Find where the given text appears and provide that cell's center as [x, y] coordinate. 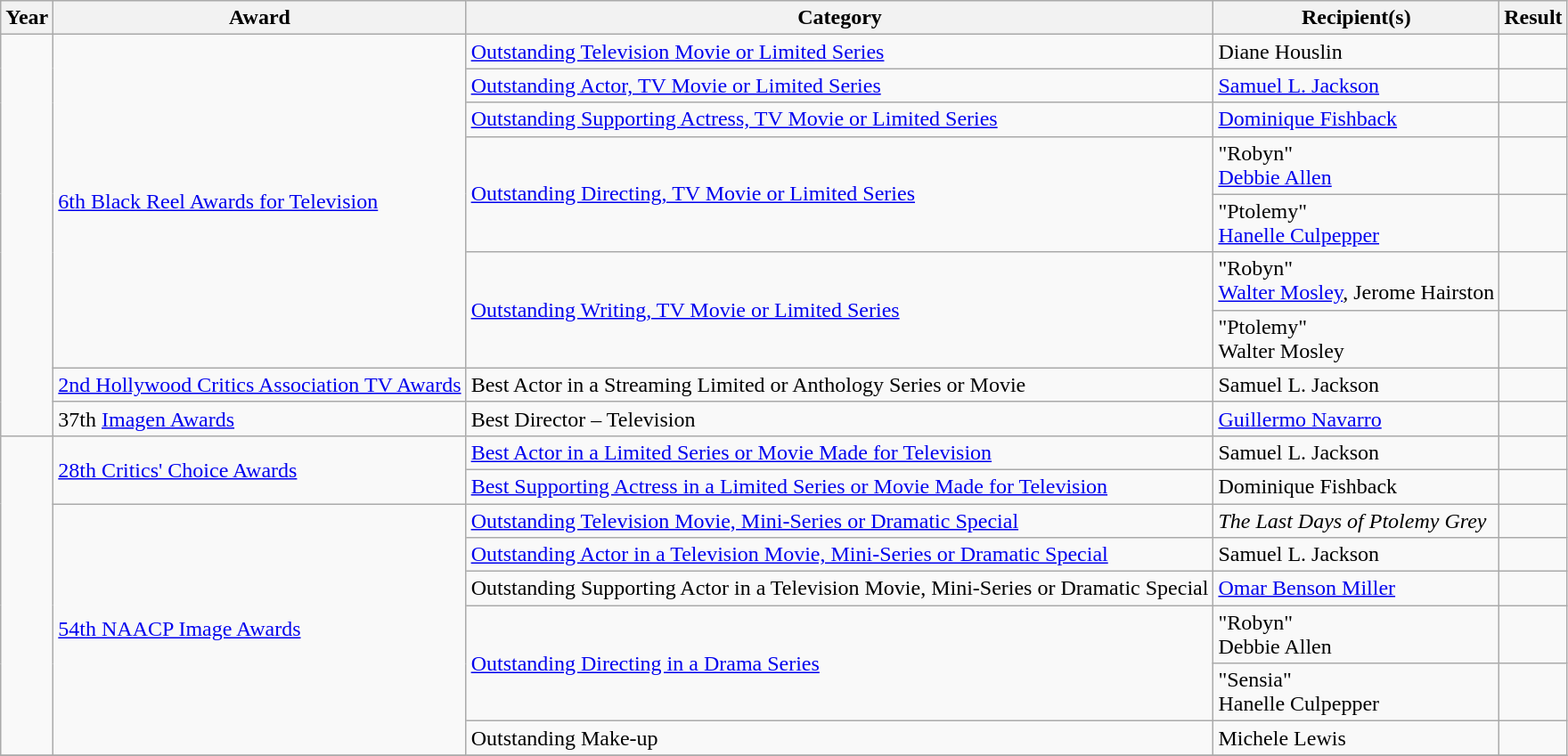
Best Actor in a Limited Series or Movie Made for Television [839, 452]
Michele Lewis [1356, 738]
Outstanding Actor, TV Movie or Limited Series [839, 85]
Outstanding Television Movie, Mini-Series or Dramatic Special [839, 521]
Outstanding Directing in a Drama Series [839, 663]
Best Supporting Actress in a Limited Series or Movie Made for Television [839, 486]
Omar Benson Miller [1356, 589]
54th NAACP Image Awards [260, 630]
Outstanding Supporting Actor in a Television Movie, Mini-Series or Dramatic Special [839, 589]
Year [27, 18]
Recipient(s) [1356, 18]
"Ptolemy" Walter Mosley [1356, 338]
"Sensia" Hanelle Culpepper [1356, 693]
Best Director – Television [839, 419]
"Ptolemy" Hanelle Culpepper [1356, 223]
Outstanding Actor in a Television Movie, Mini-Series or Dramatic Special [839, 555]
Outstanding Make-up [839, 738]
6th Black Reel Awards for Television [260, 201]
Diane Houslin [1356, 52]
Outstanding Television Movie or Limited Series [839, 52]
"Robyn" Walter Mosley, Jerome Hairston [1356, 281]
Result [1533, 18]
2nd Hollywood Critics Association TV Awards [260, 385]
Outstanding Directing, TV Movie or Limited Series [839, 194]
28th Critics' Choice Awards [260, 469]
Award [260, 18]
The Last Days of Ptolemy Grey [1356, 521]
Outstanding Writing, TV Movie or Limited Series [839, 310]
Category [839, 18]
Best Actor in a Streaming Limited or Anthology Series or Movie [839, 385]
37th Imagen Awards [260, 419]
Guillermo Navarro [1356, 419]
Outstanding Supporting Actress, TV Movie or Limited Series [839, 119]
